For the text-containing cell, return its midpoint in (x, y) coordinate format. 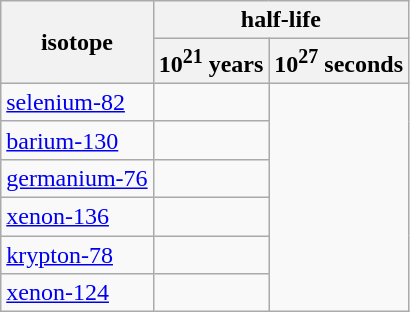
1027 seconds (339, 62)
1021 years (211, 62)
isotope (77, 42)
half-life (280, 20)
xenon-124 (77, 293)
barium-130 (77, 140)
xenon-136 (77, 217)
selenium-82 (77, 102)
germanium-76 (77, 178)
krypton-78 (77, 255)
